Output the [x, y] coordinate of the center of the cell containing the given text.  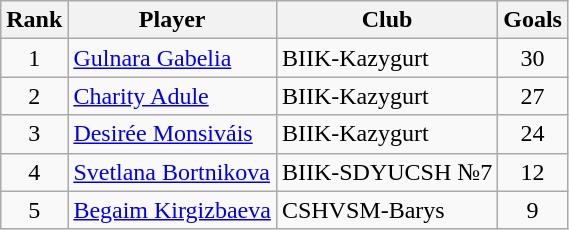
24 [533, 134]
Charity Adule [172, 96]
9 [533, 210]
30 [533, 58]
4 [34, 172]
Rank [34, 20]
Begaim Kirgizbaeva [172, 210]
1 [34, 58]
Player [172, 20]
BIIK-SDYUCSH №7 [386, 172]
Desirée Monsiváis [172, 134]
3 [34, 134]
Svetlana Bortnikova [172, 172]
CSHVSM-Barys [386, 210]
Gulnara Gabelia [172, 58]
Goals [533, 20]
5 [34, 210]
2 [34, 96]
27 [533, 96]
12 [533, 172]
Club [386, 20]
